Return (X, Y) of the center of cell containing provided text 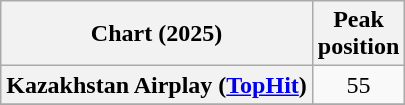
Chart (2025) (157, 34)
55 (358, 85)
Peakposition (358, 34)
Kazakhstan Airplay (TopHit) (157, 85)
